Search for the cell housing the specified text and yield its (X, Y) center coordinate. 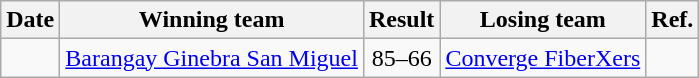
Result (401, 20)
Converge FiberXers (543, 58)
Date (30, 20)
Barangay Ginebra San Miguel (212, 58)
85–66 (401, 58)
Losing team (543, 20)
Winning team (212, 20)
Ref. (672, 20)
